Locate the cell with the specified text and output its [x, y] center coordinate. 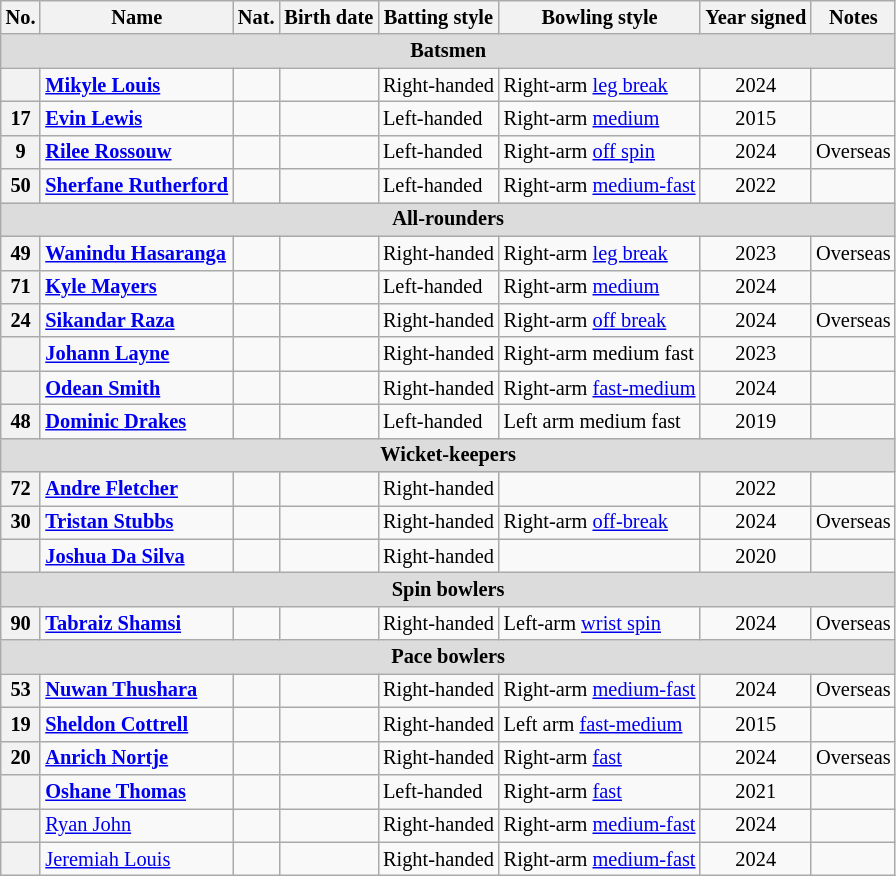
2019 [756, 421]
Batsmen [448, 51]
Right-arm off spin [600, 152]
Sherfane Rutherford [136, 186]
20 [21, 758]
Bowling style [600, 17]
Right-arm off break [600, 320]
Andre Fletcher [136, 489]
2020 [756, 556]
90 [21, 623]
19 [21, 724]
48 [21, 421]
Jeremiah Louis [136, 859]
Right-arm fast-medium [600, 388]
Wicket-keepers [448, 455]
2021 [756, 791]
9 [21, 152]
Sheldon Cottrell [136, 724]
Tabraiz Shamsi [136, 623]
Odean Smith [136, 388]
Right-arm medium fast [600, 354]
Johann Layne [136, 354]
Right-arm off-break [600, 522]
Oshane Thomas [136, 791]
Rilee Rossouw [136, 152]
53 [21, 690]
Spin bowlers [448, 589]
Notes [853, 17]
Sikandar Raza [136, 320]
49 [21, 253]
No. [21, 17]
Tristan Stubbs [136, 522]
Left-arm wrist spin [600, 623]
30 [21, 522]
All-rounders [448, 219]
Wanindu Hasaranga [136, 253]
Pace bowlers [448, 657]
50 [21, 186]
Evin Lewis [136, 118]
Kyle Mayers [136, 287]
Nat. [256, 17]
Dominic Drakes [136, 421]
Left arm medium fast [600, 421]
Year signed [756, 17]
Joshua Da Silva [136, 556]
Anrich Nortje [136, 758]
Mikyle Louis [136, 85]
Batting style [438, 17]
Name [136, 17]
Birth date [328, 17]
Nuwan Thushara [136, 690]
17 [21, 118]
72 [21, 489]
24 [21, 320]
71 [21, 287]
Ryan John [136, 825]
Left arm fast-medium [600, 724]
